Detect which cell encompasses the target text, then output its [X, Y] center coordinate. 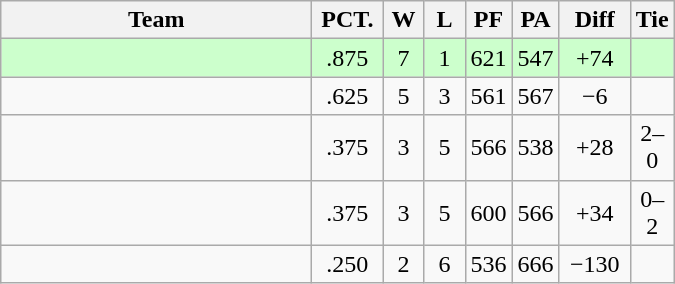
567 [536, 96]
+34 [594, 212]
Diff [594, 20]
+74 [594, 58]
−130 [594, 264]
.250 [348, 264]
0–2 [652, 212]
.875 [348, 58]
2–0 [652, 148]
6 [444, 264]
666 [536, 264]
.625 [348, 96]
PCT. [348, 20]
−6 [594, 96]
538 [536, 148]
1 [444, 58]
561 [488, 96]
W [404, 20]
Team [156, 20]
2 [404, 264]
+28 [594, 148]
Tie [652, 20]
621 [488, 58]
PA [536, 20]
PF [488, 20]
600 [488, 212]
547 [536, 58]
L [444, 20]
536 [488, 264]
7 [404, 58]
